Search for the cell housing the specified text and yield its (X, Y) center coordinate. 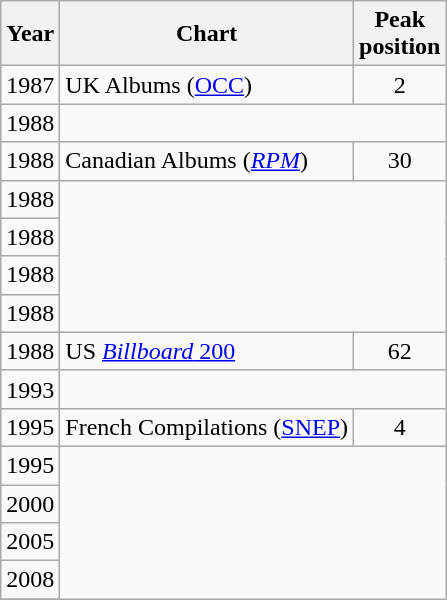
2005 (30, 542)
US Billboard 200 (207, 351)
1987 (30, 85)
4 (400, 427)
2008 (30, 580)
UK Albums (OCC) (207, 85)
Chart (207, 34)
2000 (30, 503)
2 (400, 85)
Peakposition (400, 34)
Canadian Albums (RPM) (207, 161)
1993 (30, 389)
62 (400, 351)
30 (400, 161)
Year (30, 34)
French Compilations (SNEP) (207, 427)
